Capture the cell that displays the provided text and extract its [X, Y] central coordinate. 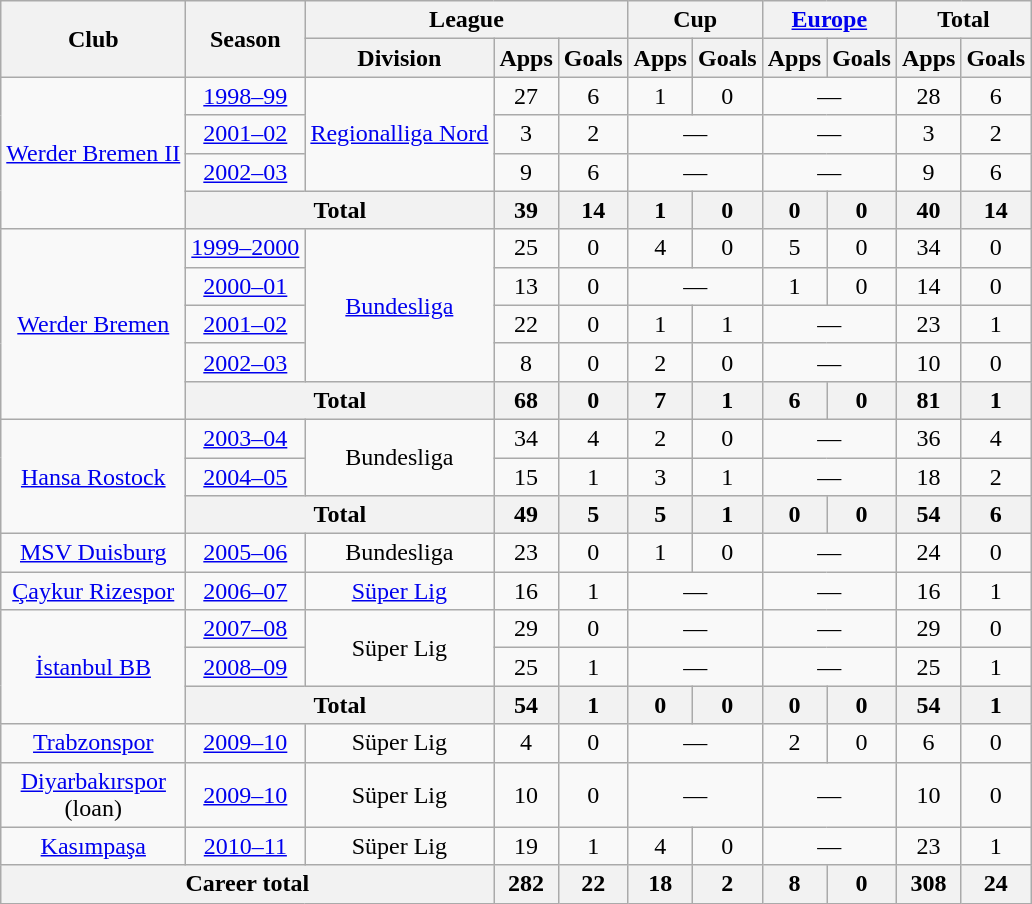
13 [526, 286]
Regionalliga Nord [400, 134]
2003–04 [246, 438]
1999–2000 [246, 248]
Europe [829, 20]
28 [928, 96]
282 [526, 884]
Division [400, 58]
2006–07 [246, 591]
308 [928, 884]
Diyarbakırspor(loan) [94, 794]
Career total [248, 884]
1998–99 [246, 96]
2008–09 [246, 667]
Trabzonspor [94, 743]
27 [526, 96]
İstanbul BB [94, 667]
40 [928, 210]
81 [928, 400]
Kasımpaşa [94, 846]
2010–11 [246, 846]
15 [526, 477]
League [466, 20]
2000–01 [246, 286]
Hansa Rostock [94, 476]
36 [928, 438]
Werder Bremen II [94, 153]
49 [526, 515]
Club [94, 39]
2005–06 [246, 553]
Cup [695, 20]
39 [526, 210]
Season [246, 39]
Çaykur Rizespor [94, 591]
7 [660, 400]
Werder Bremen [94, 324]
2004–05 [246, 477]
68 [526, 400]
MSV Duisburg [94, 553]
2007–08 [246, 629]
19 [526, 846]
